From the cell containing the given text, extract its center point as (x, y) coordinate. 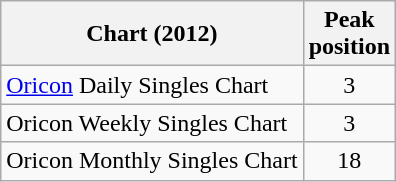
Oricon Monthly Singles Chart (152, 161)
Oricon Daily Singles Chart (152, 85)
Oricon Weekly Singles Chart (152, 123)
18 (349, 161)
Peakposition (349, 34)
Chart (2012) (152, 34)
